Return [X, Y] of the center of cell containing provided text 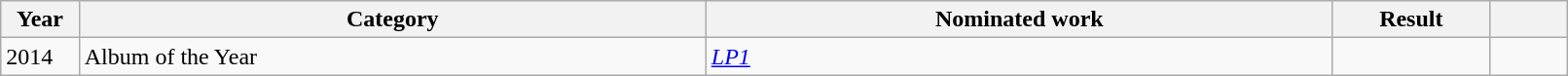
Album of the Year [392, 57]
Result [1411, 19]
Year [40, 19]
2014 [40, 57]
LP1 [1019, 57]
Nominated work [1019, 19]
Category [392, 19]
